Return (X, Y) of the center of cell containing provided text 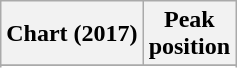
Chart (2017) (72, 34)
Peakposition (189, 34)
